Return (x, y) of the center of cell containing provided text 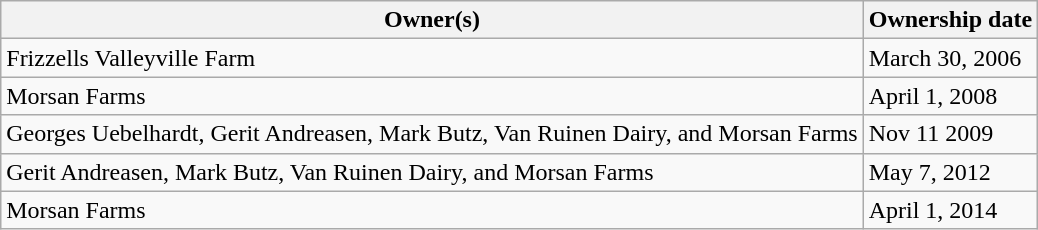
Georges Uebelhardt, Gerit Andreasen, Mark Butz, Van Ruinen Dairy, and Morsan Farms (432, 134)
Owner(s) (432, 20)
Ownership date (950, 20)
April 1, 2014 (950, 210)
Nov 11 2009 (950, 134)
Frizzells Valleyville Farm (432, 58)
March 30, 2006 (950, 58)
April 1, 2008 (950, 96)
Gerit Andreasen, Mark Butz, Van Ruinen Dairy, and Morsan Farms (432, 172)
May 7, 2012 (950, 172)
